Capture the cell that displays the provided text and extract its (x, y) central coordinate. 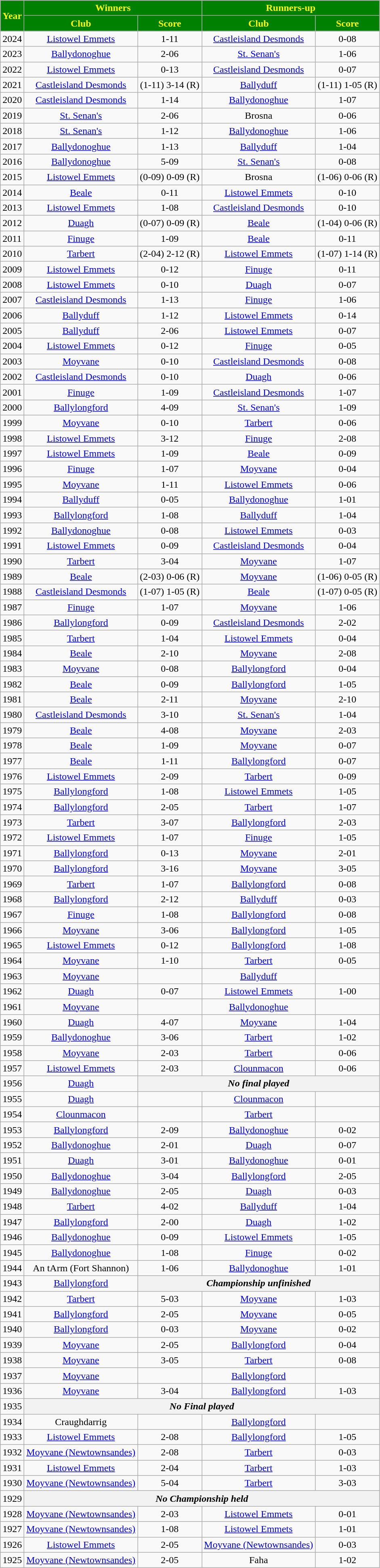
1977 (12, 761)
1927 (12, 1529)
1972 (12, 838)
(1-07) 1-05 (R) (170, 592)
1957 (12, 1068)
1928 (12, 1514)
2009 (12, 269)
1956 (12, 1084)
5-03 (170, 1299)
1944 (12, 1268)
1968 (12, 899)
Year (12, 16)
1947 (12, 1222)
(1-04) 0-06 (R) (347, 223)
1976 (12, 776)
1937 (12, 1375)
1-14 (170, 100)
1941 (12, 1314)
1949 (12, 1191)
1998 (12, 438)
1967 (12, 914)
1969 (12, 884)
1945 (12, 1253)
Craughdarrig (81, 1421)
Faha (258, 1560)
1931 (12, 1468)
1982 (12, 684)
1988 (12, 592)
2005 (12, 331)
1992 (12, 530)
2001 (12, 392)
3-03 (347, 1483)
Winners (113, 8)
1999 (12, 423)
2023 (12, 54)
1930 (12, 1483)
2008 (12, 285)
1952 (12, 1145)
3-12 (170, 438)
(1-06) 0-06 (R) (347, 177)
2-11 (170, 700)
1942 (12, 1299)
1959 (12, 1038)
1-10 (170, 961)
3-16 (170, 868)
2019 (12, 115)
1961 (12, 1007)
1973 (12, 822)
1995 (12, 484)
2021 (12, 85)
2016 (12, 161)
1983 (12, 669)
1970 (12, 868)
1991 (12, 546)
1965 (12, 945)
1958 (12, 1053)
1946 (12, 1237)
1978 (12, 746)
4-07 (170, 1022)
1935 (12, 1406)
1980 (12, 715)
No Championship held (202, 1499)
Runners-up (291, 8)
0-14 (347, 315)
1929 (12, 1499)
2020 (12, 100)
2007 (12, 300)
2-04 (170, 1468)
1960 (12, 1022)
1-00 (347, 992)
2015 (12, 177)
2010 (12, 254)
(1-11) 3-14 (R) (170, 85)
1964 (12, 961)
4-08 (170, 730)
1962 (12, 992)
1990 (12, 561)
2-12 (170, 899)
2-02 (347, 623)
2024 (12, 39)
2002 (12, 377)
1989 (12, 576)
4-02 (170, 1207)
2013 (12, 208)
1926 (12, 1545)
2012 (12, 223)
(0-09) 0-09 (R) (170, 177)
2014 (12, 193)
1939 (12, 1345)
2017 (12, 146)
2018 (12, 131)
1955 (12, 1099)
(2-04) 2-12 (R) (170, 254)
(0-07) 0-09 (R) (170, 223)
(1-07) 0-05 (R) (347, 592)
An tArm (Fort Shannon) (81, 1268)
2011 (12, 239)
4-09 (170, 407)
1925 (12, 1560)
1979 (12, 730)
(1-11) 1-05 (R) (347, 85)
1932 (12, 1453)
1974 (12, 807)
2000 (12, 407)
No final played (258, 1084)
2022 (12, 69)
3-01 (170, 1160)
1987 (12, 607)
1938 (12, 1360)
2-00 (170, 1222)
No Final played (202, 1406)
1997 (12, 454)
(2-03) 0-06 (R) (170, 576)
Championship unfinished (258, 1283)
1933 (12, 1437)
1934 (12, 1421)
3-07 (170, 822)
1943 (12, 1283)
3-10 (170, 715)
1953 (12, 1130)
1993 (12, 515)
1975 (12, 792)
1966 (12, 930)
1986 (12, 623)
1950 (12, 1176)
1984 (12, 653)
1981 (12, 700)
5-04 (170, 1483)
2004 (12, 346)
1948 (12, 1207)
1996 (12, 469)
1936 (12, 1391)
2003 (12, 361)
1954 (12, 1114)
2006 (12, 315)
1971 (12, 853)
(1-06) 0-05 (R) (347, 576)
1951 (12, 1160)
5-09 (170, 161)
1940 (12, 1329)
1963 (12, 976)
1994 (12, 500)
(1-07) 1-14 (R) (347, 254)
1985 (12, 638)
